Search for the cell housing the specified text and yield its (x, y) center coordinate. 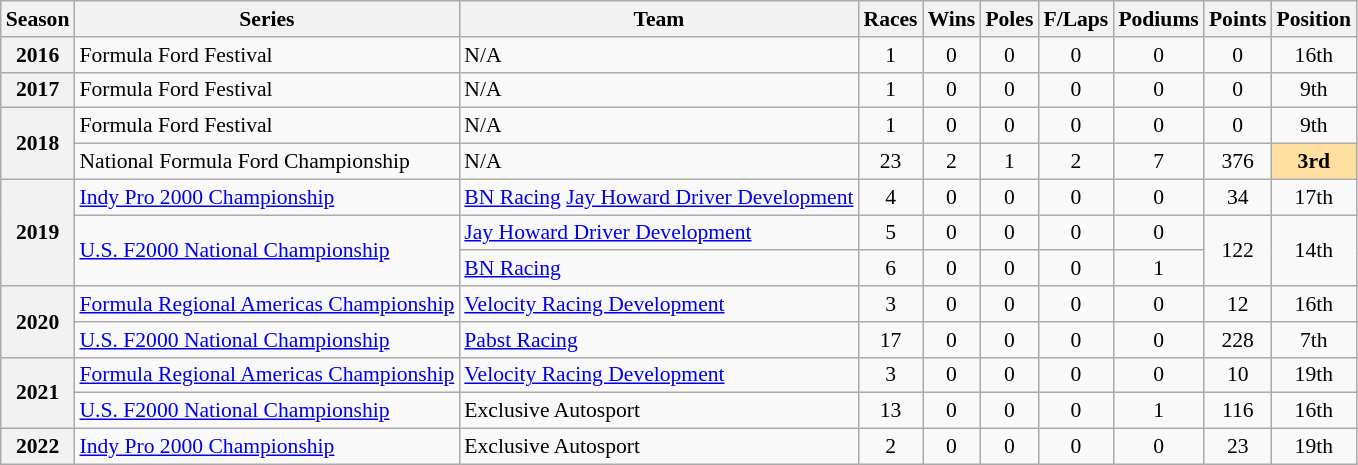
Team (658, 19)
BN Racing Jay Howard Driver Development (658, 197)
2021 (38, 392)
4 (891, 197)
17 (891, 340)
13 (891, 411)
Season (38, 19)
10 (1238, 375)
Jay Howard Driver Development (658, 233)
6 (891, 269)
376 (1238, 162)
Podiums (1158, 19)
F/Laps (1076, 19)
5 (891, 233)
BN Racing (658, 269)
Series (266, 19)
2019 (38, 232)
2017 (38, 90)
Poles (1009, 19)
17th (1314, 197)
Points (1238, 19)
National Formula Ford Championship (266, 162)
122 (1238, 250)
7th (1314, 340)
Position (1314, 19)
Pabst Racing (658, 340)
7 (1158, 162)
3rd (1314, 162)
34 (1238, 197)
Races (891, 19)
14th (1314, 250)
2016 (38, 55)
116 (1238, 411)
2018 (38, 144)
2020 (38, 322)
12 (1238, 304)
228 (1238, 340)
2022 (38, 447)
Wins (952, 19)
